Output the [X, Y] coordinate of the center of the cell containing the given text.  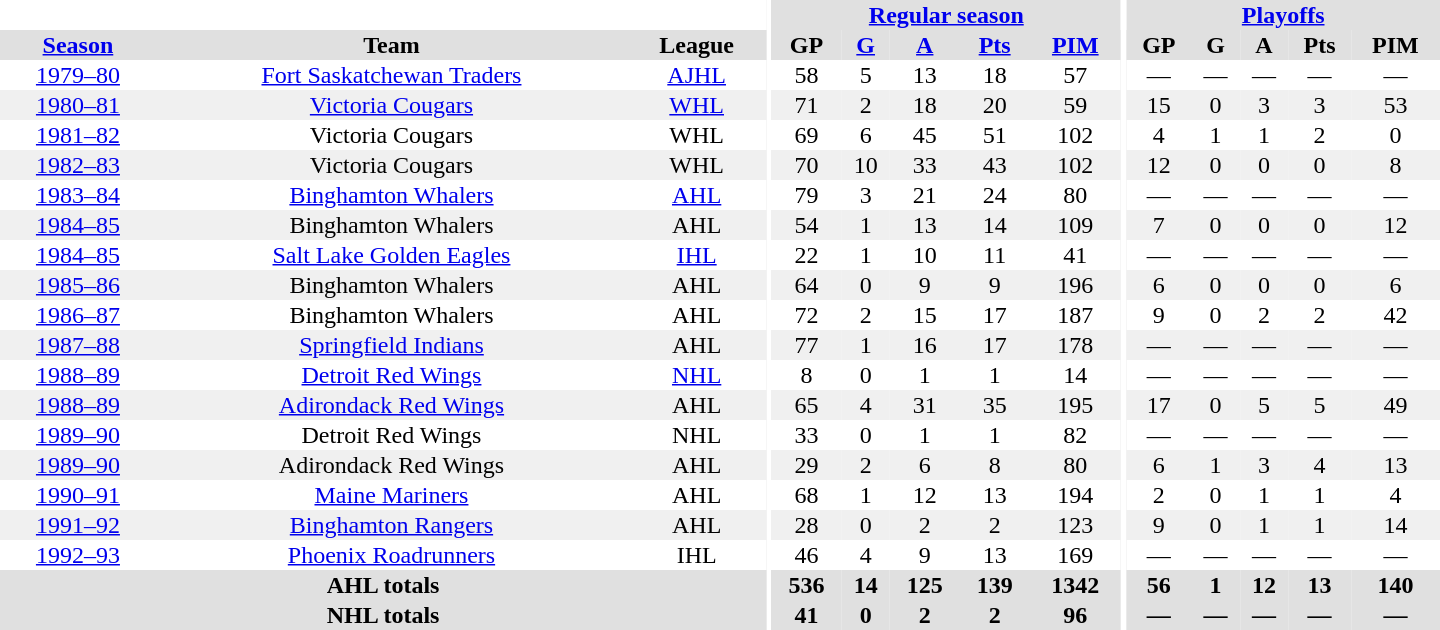
AJHL [696, 75]
82 [1076, 435]
AHL totals [383, 585]
187 [1076, 315]
Season [78, 45]
24 [995, 195]
NHL totals [383, 615]
1985–86 [78, 285]
1342 [1076, 585]
Springfield Indians [392, 345]
140 [1396, 585]
69 [807, 135]
League [696, 45]
51 [995, 135]
125 [925, 585]
31 [925, 405]
46 [807, 555]
Salt Lake Golden Eagles [392, 255]
68 [807, 495]
169 [1076, 555]
1981–82 [78, 135]
194 [1076, 495]
64 [807, 285]
1986–87 [78, 315]
Playoffs [1283, 15]
123 [1076, 525]
45 [925, 135]
77 [807, 345]
195 [1076, 405]
1980–81 [78, 105]
Regular season [946, 15]
Maine Mariners [392, 495]
79 [807, 195]
42 [1396, 315]
196 [1076, 285]
72 [807, 315]
536 [807, 585]
65 [807, 405]
58 [807, 75]
29 [807, 465]
1983–84 [78, 195]
57 [1076, 75]
1982–83 [78, 165]
49 [1396, 405]
Fort Saskatchewan Traders [392, 75]
20 [995, 105]
43 [995, 165]
1987–88 [78, 345]
70 [807, 165]
22 [807, 255]
21 [925, 195]
71 [807, 105]
Team [392, 45]
178 [1076, 345]
Binghamton Rangers [392, 525]
53 [1396, 105]
28 [807, 525]
54 [807, 225]
1990–91 [78, 495]
Phoenix Roadrunners [392, 555]
16 [925, 345]
96 [1076, 615]
56 [1158, 585]
7 [1158, 225]
109 [1076, 225]
11 [995, 255]
1992–93 [78, 555]
139 [995, 585]
59 [1076, 105]
1979–80 [78, 75]
35 [995, 405]
1991–92 [78, 525]
